Locate the cell with the specified text and output its (X, Y) center coordinate. 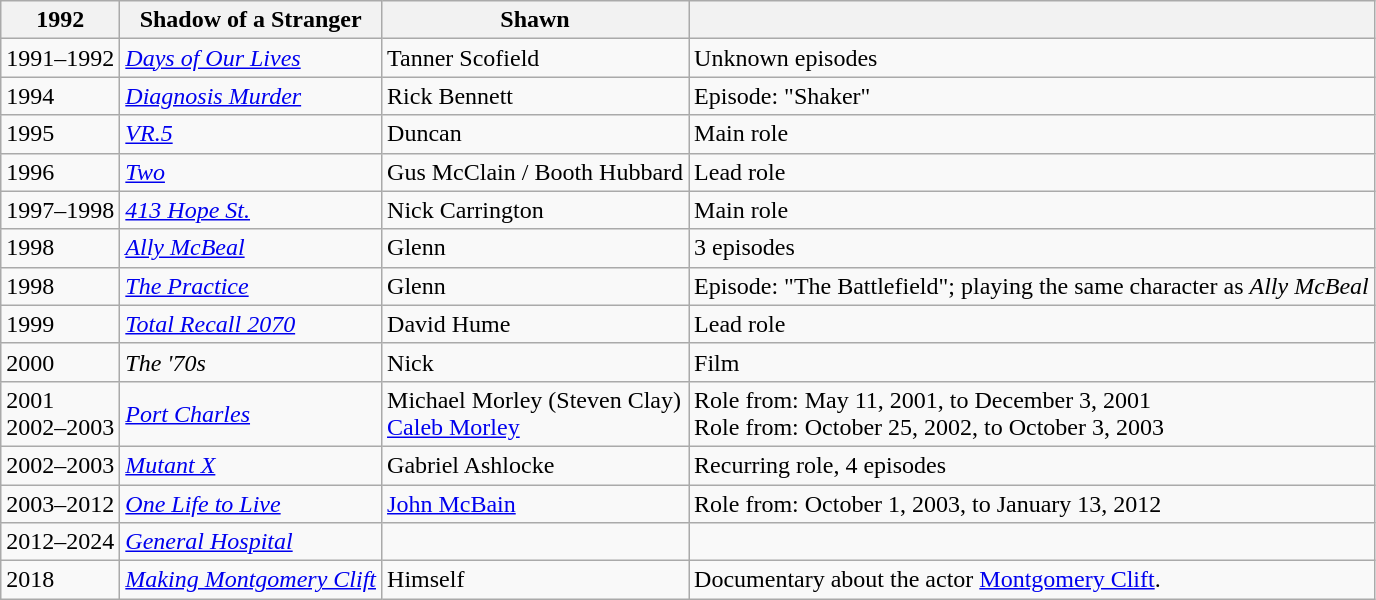
2003–2012 (60, 503)
VR.5 (251, 134)
Recurring role, 4 episodes (1032, 465)
Role from: May 11, 2001, to December 3, 2001Role from: October 25, 2002, to October 3, 2003 (1032, 414)
1999 (60, 324)
1995 (60, 134)
20012002–2003 (60, 414)
Documentary about the actor Montgomery Clift. (1032, 580)
Tanner Scofield (536, 58)
Making Montgomery Clift (251, 580)
Episode: "The Battlefield"; playing the same character as Ally McBeal (1032, 286)
Nick (536, 362)
David Hume (536, 324)
1992 (60, 20)
Episode: "Shaker" (1032, 96)
Shadow of a Stranger (251, 20)
Port Charles (251, 414)
1996 (60, 172)
Rick Bennett (536, 96)
Unknown episodes (1032, 58)
2000 (60, 362)
Total Recall 2070 (251, 324)
Nick Carrington (536, 210)
The Practice (251, 286)
Shawn (536, 20)
2002–2003 (60, 465)
Role from: October 1, 2003, to January 13, 2012 (1032, 503)
Gabriel Ashlocke (536, 465)
Duncan (536, 134)
John McBain (536, 503)
1997–1998 (60, 210)
Film (1032, 362)
Ally McBeal (251, 248)
413 Hope St. (251, 210)
Diagnosis Murder (251, 96)
Mutant X (251, 465)
Gus McClain / Booth Hubbard (536, 172)
Days of Our Lives (251, 58)
2018 (60, 580)
One Life to Live (251, 503)
2012–2024 (60, 542)
1991–1992 (60, 58)
1994 (60, 96)
Himself (536, 580)
Two (251, 172)
3 episodes (1032, 248)
General Hospital (251, 542)
Michael Morley (Steven Clay)Caleb Morley (536, 414)
The '70s (251, 362)
